Detect which cell encompasses the target text, then output its (x, y) center coordinate. 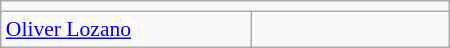
Oliver Lozano (126, 29)
